Return (X, Y) of the center of cell containing provided text 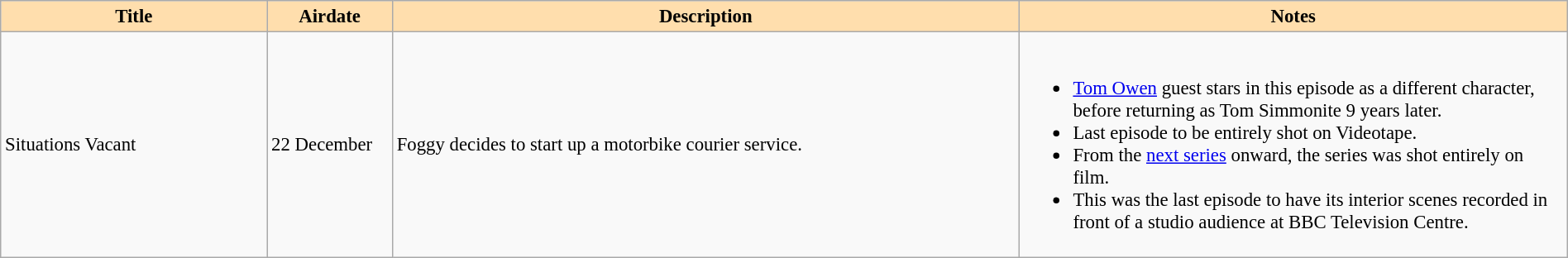
Description (705, 17)
Notes (1293, 17)
Airdate (330, 17)
22 December (330, 145)
Situations Vacant (134, 145)
Foggy decides to start up a motorbike courier service. (705, 145)
Title (134, 17)
